From the cell containing the given text, extract its center point as [x, y] coordinate. 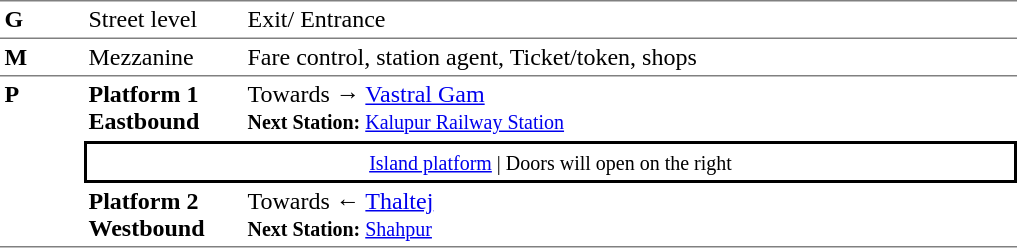
Street level [164, 20]
P [42, 162]
Platform 2Westbound [164, 215]
G [42, 20]
Platform 1Eastbound [164, 108]
Towards ← Thaltej Next Station: Shahpur [630, 215]
Fare control, station agent, Ticket/token, shops [630, 58]
Island platform | Doors will open on the right [550, 162]
Mezzanine [164, 58]
Exit/ Entrance [630, 20]
M [42, 58]
Towards → Vastral GamNext Station: Kalupur Railway Station [630, 108]
